Return [x, y] of the center of cell containing provided text 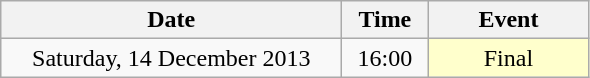
Time [385, 20]
Saturday, 14 December 2013 [172, 58]
Event [508, 20]
16:00 [385, 58]
Final [508, 58]
Date [172, 20]
